Capture the cell that displays the provided text and extract its (X, Y) central coordinate. 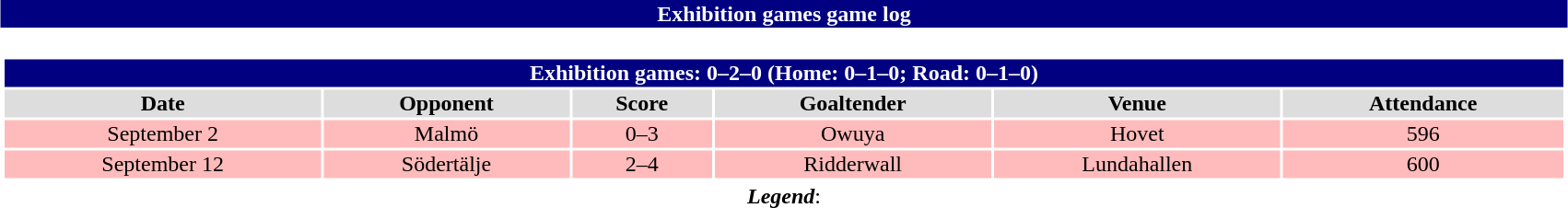
Score (641, 104)
Owuya (853, 133)
Exhibition games: 0–2–0 (Home: 0–1–0; Road: 0–1–0) (783, 73)
Goaltender (853, 104)
Ridderwall (853, 165)
September 2 (162, 133)
Venue (1137, 104)
Malmö (446, 133)
Attendance (1423, 104)
2–4 (641, 165)
Date (162, 104)
September 12 (162, 165)
Södertälje (446, 165)
Exhibition games game log (784, 14)
Lundahallen (1137, 165)
Hovet (1137, 133)
Opponent (446, 104)
0–3 (641, 133)
596 (1423, 133)
600 (1423, 165)
